Detect which cell encompasses the target text, then output its [X, Y] center coordinate. 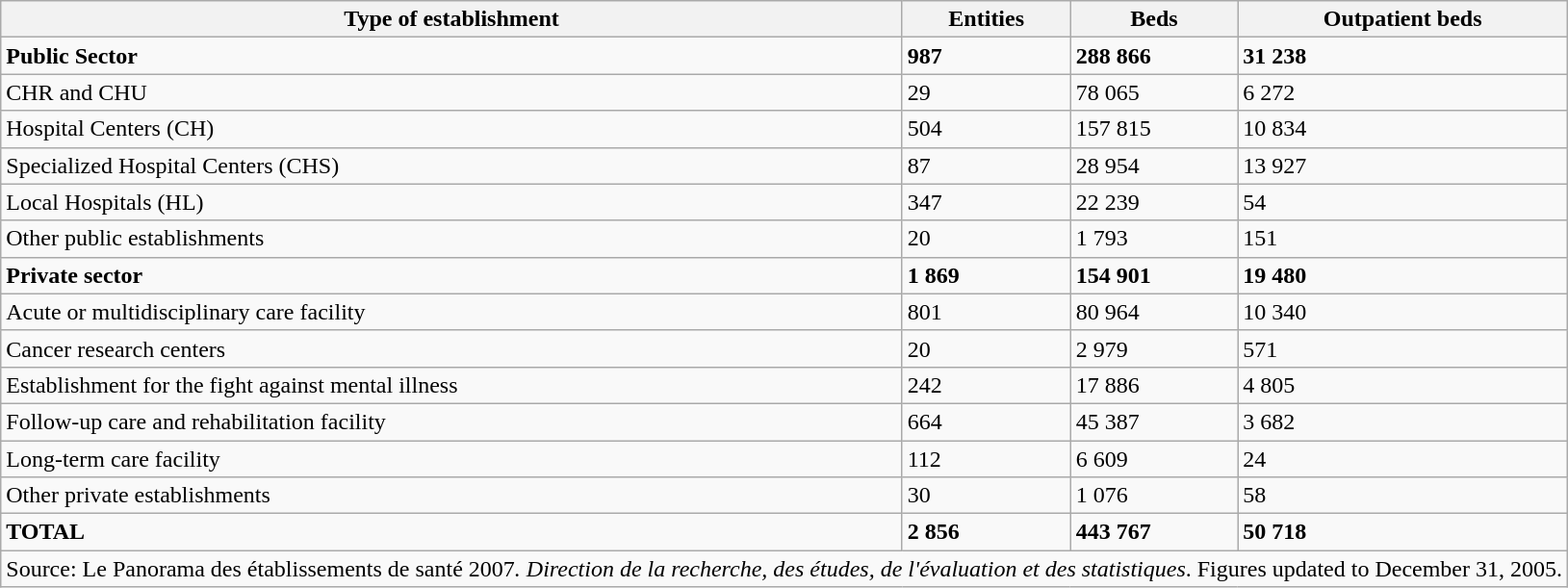
19 480 [1403, 275]
Entities [986, 19]
58 [1403, 496]
Hospital Centers (CH) [451, 129]
87 [986, 166]
Other private establishments [451, 496]
22 239 [1154, 202]
Cancer research centers [451, 348]
Specialized Hospital Centers (CHS) [451, 166]
24 [1403, 459]
Private sector [451, 275]
50 718 [1403, 532]
157 815 [1154, 129]
30 [986, 496]
13 927 [1403, 166]
4 805 [1403, 385]
10 340 [1403, 312]
Other public establishments [451, 239]
10 834 [1403, 129]
28 954 [1154, 166]
987 [986, 56]
112 [986, 459]
347 [986, 202]
6 272 [1403, 92]
242 [986, 385]
443 767 [1154, 532]
2 979 [1154, 348]
Acute or multidisciplinary care facility [451, 312]
1 076 [1154, 496]
Follow-up care and rehabilitation facility [451, 422]
Outpatient beds [1403, 19]
Public Sector [451, 56]
1 793 [1154, 239]
3 682 [1403, 422]
Establishment for the fight against mental illness [451, 385]
1 869 [986, 275]
Type of establishment [451, 19]
31 238 [1403, 56]
6 609 [1154, 459]
2 856 [986, 532]
Beds [1154, 19]
504 [986, 129]
Local Hospitals (HL) [451, 202]
17 886 [1154, 385]
Long-term care facility [451, 459]
154 901 [1154, 275]
29 [986, 92]
801 [986, 312]
80 964 [1154, 312]
664 [986, 422]
78 065 [1154, 92]
54 [1403, 202]
CHR and CHU [451, 92]
288 866 [1154, 56]
45 387 [1154, 422]
571 [1403, 348]
151 [1403, 239]
TOTAL [451, 532]
